Scan for the cell matching the given text and deliver its (X, Y) coordinate at center. 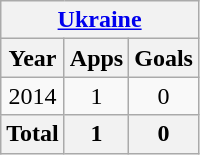
Total (33, 134)
Ukraine (100, 20)
2014 (33, 96)
Goals (164, 58)
Year (33, 58)
Apps (96, 58)
